Return [x, y] of the center of cell containing provided text 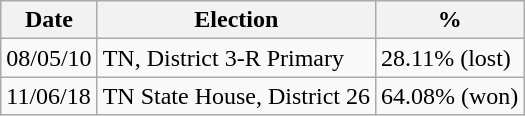
Date [49, 20]
64.08% (won) [450, 96]
11/06/18 [49, 96]
08/05/10 [49, 58]
TN, District 3-R Primary [236, 58]
TN State House, District 26 [236, 96]
28.11% (lost) [450, 58]
Election [236, 20]
% [450, 20]
